For the text-containing cell, return its midpoint in [X, Y] coordinate format. 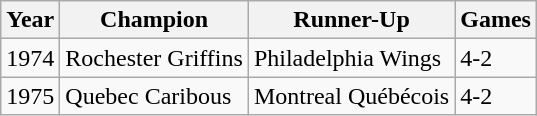
Games [496, 20]
Year [30, 20]
Quebec Caribous [154, 96]
Philadelphia Wings [351, 58]
Montreal Québécois [351, 96]
1974 [30, 58]
Runner-Up [351, 20]
Champion [154, 20]
1975 [30, 96]
Rochester Griffins [154, 58]
